For the text-containing cell, return its midpoint in [X, Y] coordinate format. 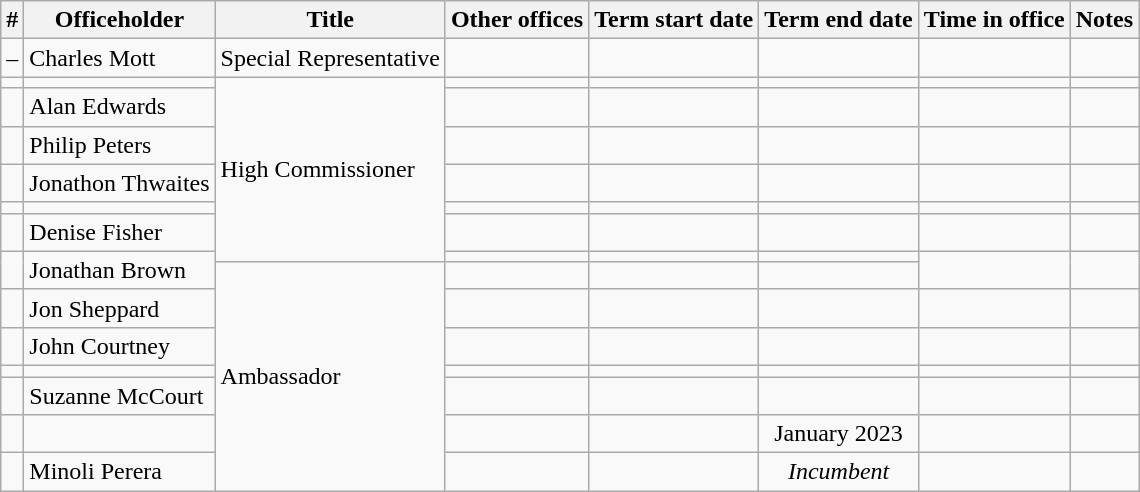
Jonathon Thwaites [120, 183]
Suzanne McCourt [120, 395]
Term end date [839, 20]
Notes [1104, 20]
Time in office [994, 20]
Term start date [674, 20]
Minoli Perera [120, 472]
Charles Mott [120, 58]
John Courtney [120, 346]
High Commissioner [330, 170]
# [12, 20]
January 2023 [839, 434]
Jonathan Brown [120, 270]
– [12, 58]
Jon Sheppard [120, 308]
Alan Edwards [120, 107]
Incumbent [839, 472]
Officeholder [120, 20]
Denise Fisher [120, 232]
Special Representative [330, 58]
Other offices [516, 20]
Title [330, 20]
Philip Peters [120, 145]
Ambassador [330, 376]
